Return the [x, y] coordinate for the center point of the cell that contains the specified text.  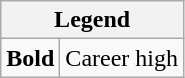
Career high [122, 58]
Legend [92, 20]
Bold [30, 58]
